Provide the [X, Y] coordinate of the cell's center where the given text is located.  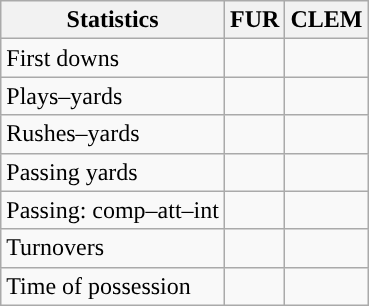
CLEM [326, 20]
Plays–yards [113, 96]
Statistics [113, 20]
Passing yards [113, 172]
Time of possession [113, 286]
First downs [113, 58]
Turnovers [113, 248]
Rushes–yards [113, 134]
Passing: comp–att–int [113, 210]
FUR [254, 20]
